For the text-containing cell, return its midpoint in [x, y] coordinate format. 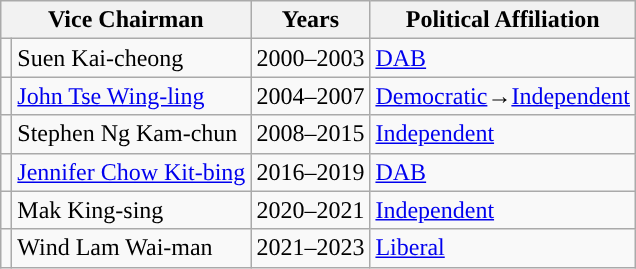
Mak King-sing [132, 210]
2016–2019 [310, 172]
2008–2015 [310, 134]
Years [310, 20]
Political Affiliation [503, 20]
2021–2023 [310, 248]
Jennifer Chow Kit-bing [132, 172]
2004–2007 [310, 96]
2000–2003 [310, 58]
John Tse Wing-ling [132, 96]
Wind Lam Wai-man [132, 248]
Liberal [503, 248]
Stephen Ng Kam-chun [132, 134]
2020–2021 [310, 210]
Suen Kai-cheong [132, 58]
Democratic→Independent [503, 96]
Vice Chairman [126, 20]
